Provide the [X, Y] coordinate of the cell's center where the given text is located.  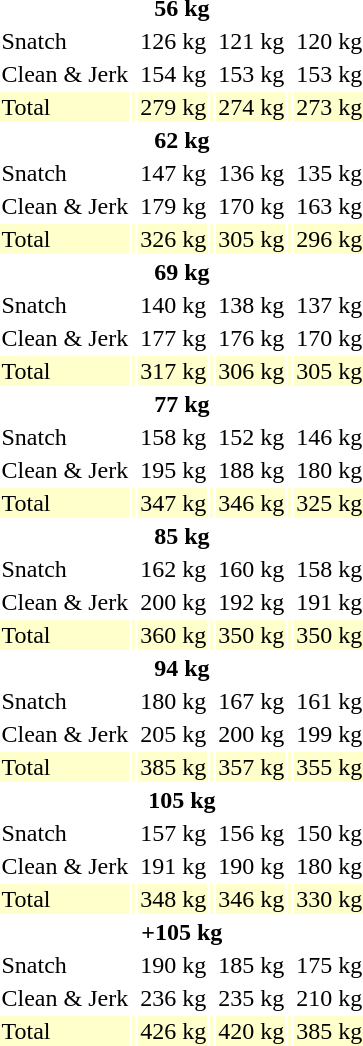
140 kg [174, 305]
306 kg [252, 371]
162 kg [174, 569]
179 kg [174, 206]
348 kg [174, 899]
191 kg [174, 866]
177 kg [174, 338]
236 kg [174, 998]
121 kg [252, 41]
279 kg [174, 107]
138 kg [252, 305]
152 kg [252, 437]
136 kg [252, 173]
160 kg [252, 569]
385 kg [174, 767]
154 kg [174, 74]
156 kg [252, 833]
176 kg [252, 338]
426 kg [174, 1031]
326 kg [174, 239]
180 kg [174, 701]
167 kg [252, 701]
185 kg [252, 965]
347 kg [174, 503]
157 kg [174, 833]
192 kg [252, 602]
170 kg [252, 206]
235 kg [252, 998]
360 kg [174, 635]
126 kg [174, 41]
205 kg [174, 734]
350 kg [252, 635]
147 kg [174, 173]
158 kg [174, 437]
274 kg [252, 107]
188 kg [252, 470]
195 kg [174, 470]
317 kg [174, 371]
357 kg [252, 767]
305 kg [252, 239]
420 kg [252, 1031]
153 kg [252, 74]
